Return [x, y] of the center of cell containing provided text 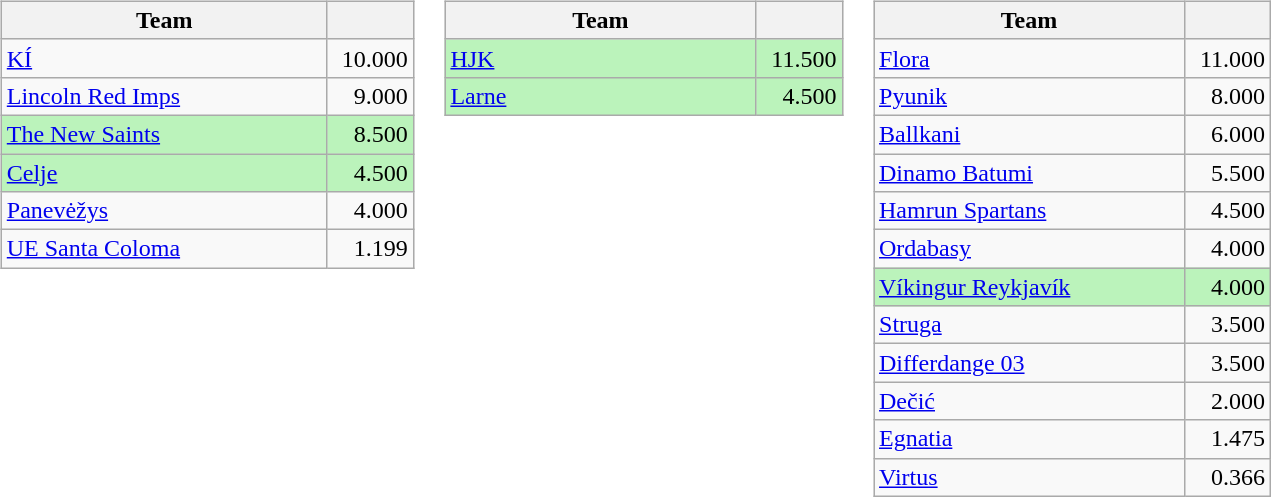
0.366 [1228, 477]
Differdange 03 [1030, 363]
The New Saints [164, 134]
Pyunik [1030, 96]
KÍ [164, 58]
Dinamo Batumi [1030, 173]
Flora [1030, 58]
Víkingur Reykjavík [1030, 287]
8.500 [370, 134]
Celje [164, 173]
6.000 [1228, 134]
2.000 [1228, 401]
Ordabasy [1030, 249]
Egnatia [1030, 439]
Hamrun Spartans [1030, 211]
Virtus [1030, 477]
Larne [600, 96]
11.500 [799, 58]
Struga [1030, 325]
Dečić [1030, 401]
UE Santa Coloma [164, 249]
9.000 [370, 96]
5.500 [1228, 173]
1.199 [370, 249]
Ballkani [1030, 134]
1.475 [1228, 439]
Panevėžys [164, 211]
10.000 [370, 58]
HJK [600, 58]
11.000 [1228, 58]
Lincoln Red Imps [164, 96]
8.000 [1228, 96]
